Output the [X, Y] coordinate of the center of the cell containing the given text.  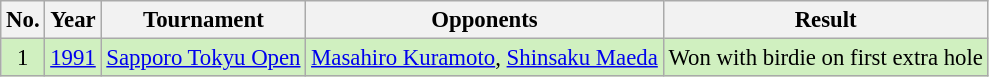
Result [826, 20]
Masahiro Kuramoto, Shinsaku Maeda [484, 58]
Opponents [484, 20]
Tournament [204, 20]
1991 [73, 58]
No. [23, 20]
Won with birdie on first extra hole [826, 58]
Sapporo Tokyu Open [204, 58]
Year [73, 20]
1 [23, 58]
